Find where the given text appears and provide that cell's center as (X, Y) coordinate. 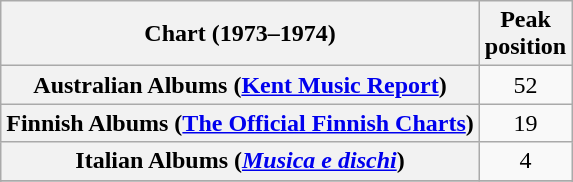
19 (525, 123)
Finnish Albums (The Official Finnish Charts) (240, 123)
4 (525, 161)
Chart (1973–1974) (240, 34)
52 (525, 85)
Australian Albums (Kent Music Report) (240, 85)
Italian Albums (Musica e dischi) (240, 161)
Peakposition (525, 34)
